Return [x, y] of the center of cell containing provided text 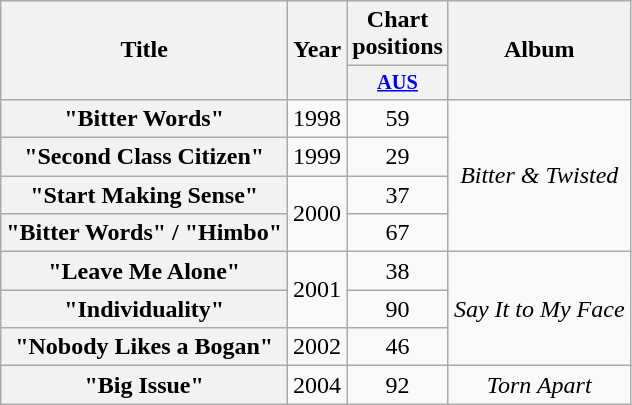
Chart positions [398, 34]
AUS [398, 83]
"Second Class Citizen" [144, 157]
2000 [318, 214]
Year [318, 50]
2002 [318, 347]
"Bitter Words" / "Himbo" [144, 233]
1999 [318, 157]
46 [398, 347]
67 [398, 233]
Say It to My Face [539, 309]
"Start Making Sense" [144, 195]
29 [398, 157]
Bitter & Twisted [539, 175]
"Bitter Words" [144, 118]
2001 [318, 290]
2004 [318, 385]
"Big Issue" [144, 385]
Torn Apart [539, 385]
1998 [318, 118]
92 [398, 385]
90 [398, 309]
38 [398, 271]
37 [398, 195]
"Leave Me Alone" [144, 271]
"Nobody Likes a Bogan" [144, 347]
59 [398, 118]
"Individuality" [144, 309]
Title [144, 50]
Album [539, 50]
